Find where the given text appears and provide that cell's center as (x, y) coordinate. 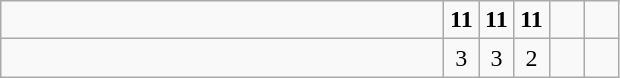
2 (532, 58)
